Pinpoint the cell where the given text exists, returning its [X, Y] midpoint coordinate. 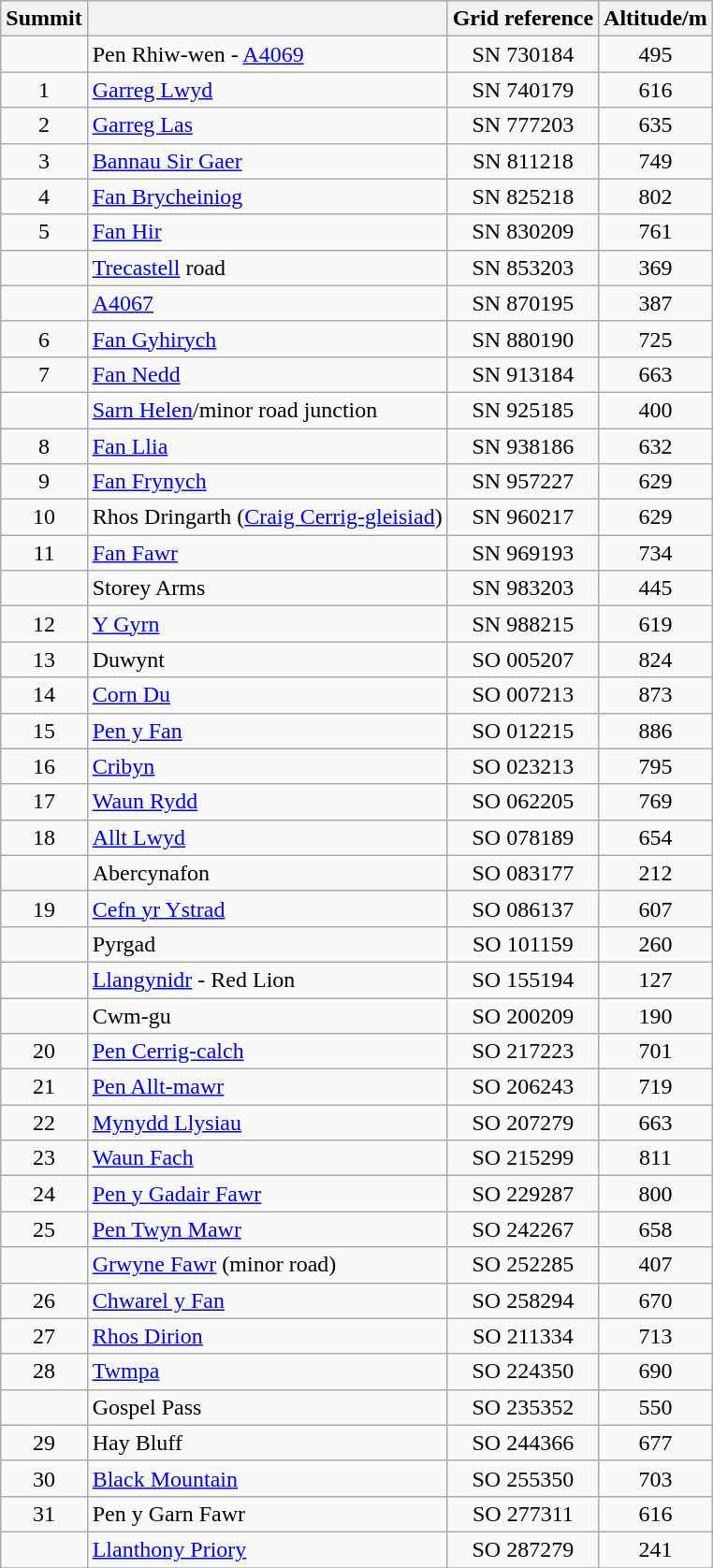
Rhos Dirion [268, 1336]
SN 811218 [522, 161]
Mynydd Llysiau [268, 1123]
Cefn yr Ystrad [268, 908]
3 [44, 161]
Corn Du [268, 695]
670 [656, 1300]
Fan Frynych [268, 482]
SO 229287 [522, 1194]
1 [44, 90]
18 [44, 837]
SN 830209 [522, 232]
23 [44, 1158]
719 [656, 1087]
SN 960217 [522, 517]
Summit [44, 19]
Hay Bluff [268, 1443]
SO 078189 [522, 837]
27 [44, 1336]
SO 235352 [522, 1407]
10 [44, 517]
550 [656, 1407]
16 [44, 766]
SO 023213 [522, 766]
28 [44, 1372]
400 [656, 410]
SN 880190 [522, 339]
SN 777203 [522, 125]
SO 207279 [522, 1123]
14 [44, 695]
800 [656, 1194]
SO 215299 [522, 1158]
Allt Lwyd [268, 837]
445 [656, 588]
212 [656, 873]
387 [656, 303]
Gospel Pass [268, 1407]
Fan Llia [268, 446]
SO 258294 [522, 1300]
886 [656, 731]
25 [44, 1229]
SN 983203 [522, 588]
Fan Nedd [268, 374]
495 [656, 54]
SO 206243 [522, 1087]
SN 913184 [522, 374]
690 [656, 1372]
SO 277311 [522, 1514]
260 [656, 944]
654 [656, 837]
Sarn Helen/minor road junction [268, 410]
13 [44, 660]
SO 005207 [522, 660]
619 [656, 624]
SO 012215 [522, 731]
6 [44, 339]
Pen y Gadair Fawr [268, 1194]
SN 988215 [522, 624]
SO 211334 [522, 1336]
369 [656, 268]
Black Mountain [268, 1478]
SO 217223 [522, 1052]
SN 740179 [522, 90]
Rhos Dringarth (Craig Cerrig-gleisiad) [268, 517]
635 [656, 125]
2 [44, 125]
632 [656, 446]
SN 825218 [522, 196]
Fan Fawr [268, 553]
Pyrgad [268, 944]
Pen Allt-mawr [268, 1087]
4 [44, 196]
Pen y Garn Fawr [268, 1514]
811 [656, 1158]
SO 200209 [522, 1015]
761 [656, 232]
701 [656, 1052]
Grwyne Fawr (minor road) [268, 1265]
26 [44, 1300]
734 [656, 553]
Twmpa [268, 1372]
SO 083177 [522, 873]
SO 252285 [522, 1265]
241 [656, 1549]
29 [44, 1443]
Fan Brycheiniog [268, 196]
SO 155194 [522, 980]
Altitude/m [656, 19]
802 [656, 196]
677 [656, 1443]
795 [656, 766]
21 [44, 1087]
SO 086137 [522, 908]
Bannau Sir Gaer [268, 161]
Cwm-gu [268, 1015]
SO 242267 [522, 1229]
SO 101159 [522, 944]
SN 969193 [522, 553]
Garreg Las [268, 125]
SN 730184 [522, 54]
8 [44, 446]
Trecastell road [268, 268]
658 [656, 1229]
17 [44, 802]
SO 224350 [522, 1372]
SO 007213 [522, 695]
127 [656, 980]
SN 853203 [522, 268]
769 [656, 802]
Grid reference [522, 19]
SN 957227 [522, 482]
7 [44, 374]
Llangynidr - Red Lion [268, 980]
19 [44, 908]
Garreg Lwyd [268, 90]
15 [44, 731]
190 [656, 1015]
5 [44, 232]
Waun Fach [268, 1158]
Waun Rydd [268, 802]
407 [656, 1265]
725 [656, 339]
SO 255350 [522, 1478]
Fan Gyhirych [268, 339]
SN 938186 [522, 446]
30 [44, 1478]
SN 925185 [522, 410]
749 [656, 161]
Pen Twyn Mawr [268, 1229]
SO 287279 [522, 1549]
Duwynt [268, 660]
SO 062205 [522, 802]
873 [656, 695]
Cribyn [268, 766]
22 [44, 1123]
SO 244366 [522, 1443]
24 [44, 1194]
31 [44, 1514]
607 [656, 908]
A4067 [268, 303]
Pen Cerrig-calch [268, 1052]
Fan Hir [268, 232]
Pen Rhiw-wen - A4069 [268, 54]
9 [44, 482]
Y Gyrn [268, 624]
12 [44, 624]
Llanthony Priory [268, 1549]
Chwarel y Fan [268, 1300]
Abercynafon [268, 873]
824 [656, 660]
SN 870195 [522, 303]
713 [656, 1336]
11 [44, 553]
703 [656, 1478]
20 [44, 1052]
Storey Arms [268, 588]
Pen y Fan [268, 731]
